Detect which cell encompasses the target text, then output its (X, Y) center coordinate. 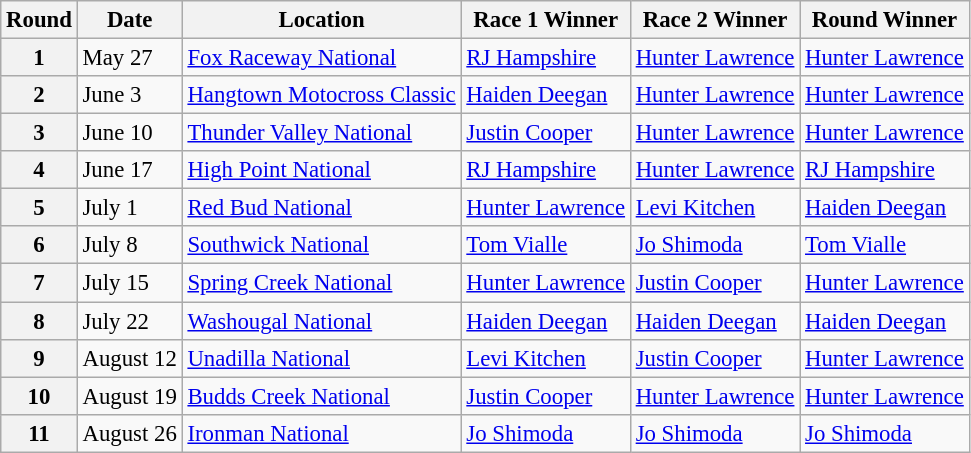
Thunder Valley National (322, 133)
August 26 (130, 433)
May 27 (130, 58)
June 3 (130, 95)
7 (39, 283)
July 8 (130, 245)
Date (130, 20)
Spring Creek National (322, 283)
High Point National (322, 170)
July 1 (130, 208)
11 (39, 433)
Red Bud National (322, 208)
Hangtown Motocross Classic (322, 95)
August 12 (130, 358)
4 (39, 170)
July 15 (130, 283)
9 (39, 358)
3 (39, 133)
July 22 (130, 321)
Southwick National (322, 245)
June 10 (130, 133)
June 17 (130, 170)
1 (39, 58)
Round (39, 20)
5 (39, 208)
6 (39, 245)
Race 2 Winner (714, 20)
Race 1 Winner (546, 20)
8 (39, 321)
August 19 (130, 396)
Fox Raceway National (322, 58)
Washougal National (322, 321)
Location (322, 20)
Ironman National (322, 433)
Round Winner (884, 20)
2 (39, 95)
10 (39, 396)
Unadilla National (322, 358)
Budds Creek National (322, 396)
